Find where the given text appears and provide that cell's center as (x, y) coordinate. 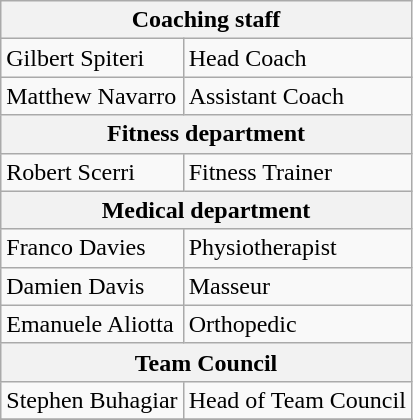
Franco Davies (92, 248)
Robert Scerri (92, 172)
Fitness department (206, 134)
Matthew Navarro (92, 96)
Coaching staff (206, 20)
Head of Team Council (297, 400)
Masseur (297, 286)
Emanuele Aliotta (92, 324)
Team Council (206, 362)
Orthopedic (297, 324)
Fitness Trainer (297, 172)
Stephen Buhagiar (92, 400)
Medical department (206, 210)
Assistant Coach (297, 96)
Head Coach (297, 58)
Physiotherapist (297, 248)
Gilbert Spiteri (92, 58)
Damien Davis (92, 286)
